Find where the given text appears and provide that cell's center as (X, Y) coordinate. 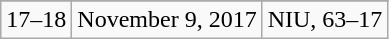
NIU, 63–17 (325, 20)
17–18 (36, 20)
November 9, 2017 (167, 20)
